From the cell containing the given text, extract its center point as [x, y] coordinate. 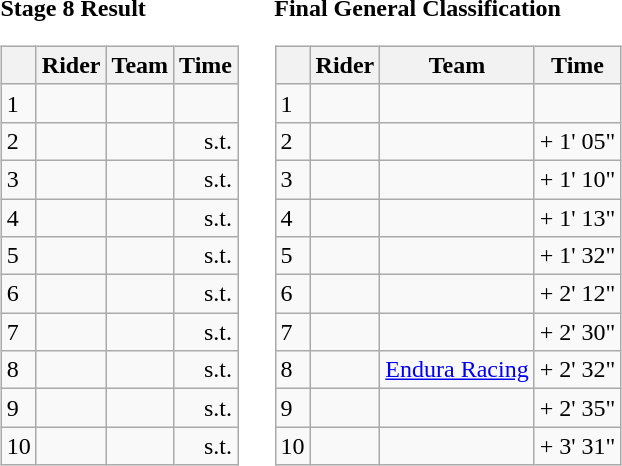
+ 1' 32" [578, 256]
+ 1' 13" [578, 217]
+ 3' 31" [578, 446]
+ 2' 12" [578, 294]
+ 2' 30" [578, 332]
+ 1' 05" [578, 141]
+ 2' 35" [578, 408]
+ 1' 10" [578, 179]
+ 2' 32" [578, 370]
Endura Racing [457, 370]
